For the text-containing cell, return its midpoint in (x, y) coordinate format. 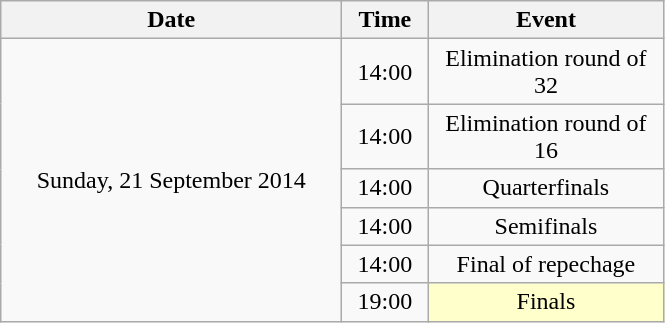
Elimination round of 32 (546, 72)
Finals (546, 302)
Event (546, 20)
Semifinals (546, 226)
Time (385, 20)
Sunday, 21 September 2014 (172, 180)
Elimination round of 16 (546, 136)
Final of repechage (546, 264)
19:00 (385, 302)
Quarterfinals (546, 188)
Date (172, 20)
